Extract the (x, y) coordinate from the center of the cell holding the provided text.  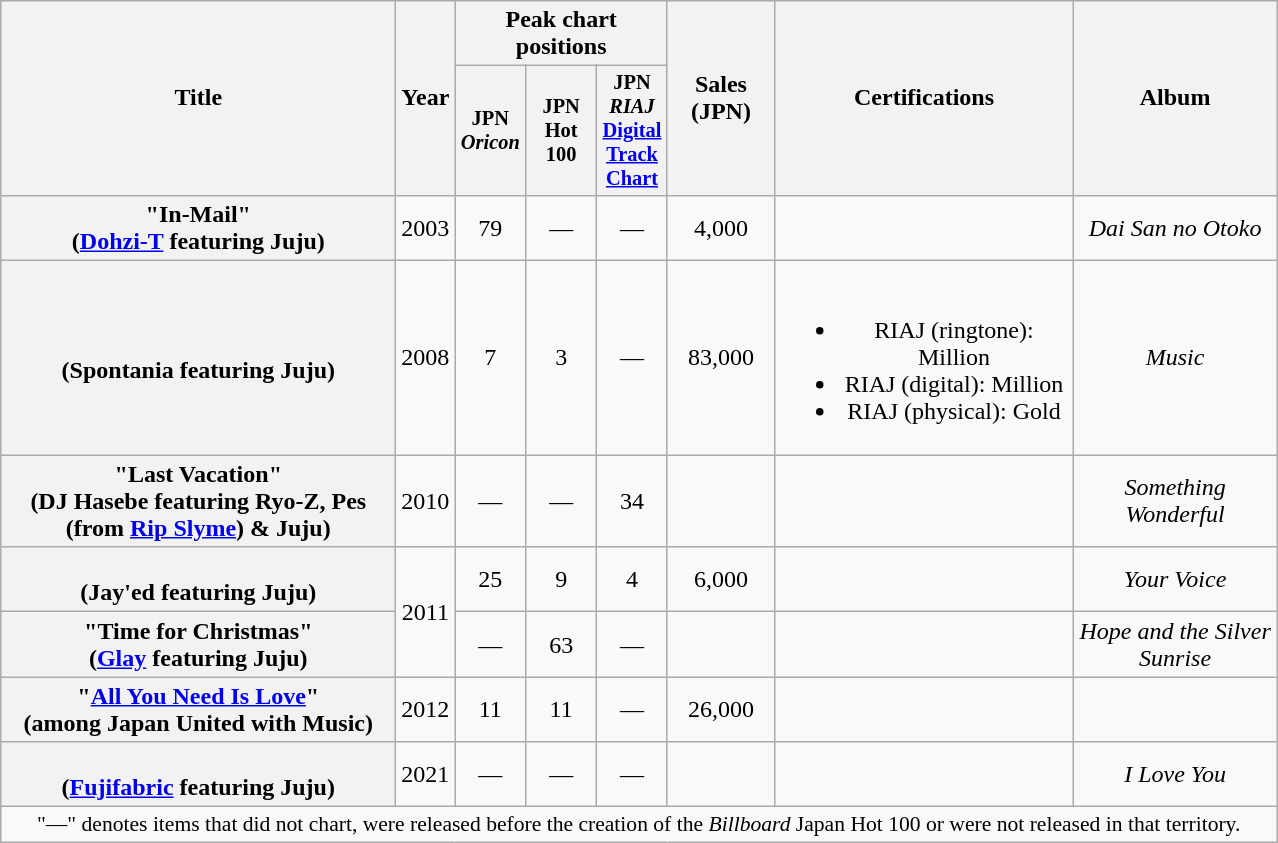
2003 (426, 228)
(Jay'ed featuring Juju) (198, 580)
"—" denotes items that did not chart, were released before the creation of the Billboard Japan Hot 100 or were not released in that territory. (639, 825)
Something Wonderful (1176, 501)
2008 (426, 358)
Certifications (924, 98)
Music (1176, 358)
79 (490, 228)
2011 (426, 612)
(Fujifabric featuring Juju) (198, 774)
83,000 (720, 358)
9 (562, 580)
25 (490, 580)
"Time for Christmas"(Glay featuring Juju) (198, 644)
Year (426, 98)
"Last Vacation"(DJ Hasebe featuring Ryo-Z, Pes (from Rip Slyme) & Juju) (198, 501)
6,000 (720, 580)
JPN Hot 100 (562, 131)
"In-Mail"(Dohzi-T featuring Juju) (198, 228)
4,000 (720, 228)
63 (562, 644)
26,000 (720, 710)
Album (1176, 98)
Peak chart positions (562, 34)
Dai San no Otoko (1176, 228)
Hope and the Silver Sunrise (1176, 644)
Title (198, 98)
RIAJ (ringtone): MillionRIAJ (digital): MillionRIAJ (physical): Gold (924, 358)
3 (562, 358)
"All You Need Is Love"(among Japan United with Music) (198, 710)
Sales (JPN) (720, 98)
Your Voice (1176, 580)
2010 (426, 501)
2021 (426, 774)
JPN Oricon (490, 131)
34 (632, 501)
(Spontania featuring Juju) (198, 358)
JPN RIAJDigitalTrackChart (632, 131)
I Love You (1176, 774)
2012 (426, 710)
4 (632, 580)
7 (490, 358)
